Return [X, Y] of the center of cell containing provided text 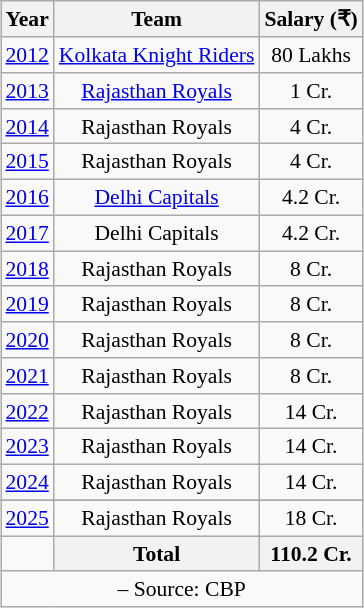
2016 [26, 197]
2012 [26, 55]
18 Cr. [310, 518]
2024 [26, 482]
110.2 Cr. [310, 554]
2019 [26, 304]
2021 [26, 376]
2025 [26, 518]
2013 [26, 91]
2018 [26, 269]
2020 [26, 340]
2017 [26, 233]
Total [157, 554]
2022 [26, 411]
Kolkata Knight Riders [157, 55]
Team [157, 19]
2014 [26, 126]
Year [26, 19]
80 Lakhs [310, 55]
1 Cr. [310, 91]
2023 [26, 447]
– Source: CBP [181, 589]
Salary (₹) [310, 19]
2015 [26, 162]
